Pinpoint the cell where the given text exists, returning its [X, Y] midpoint coordinate. 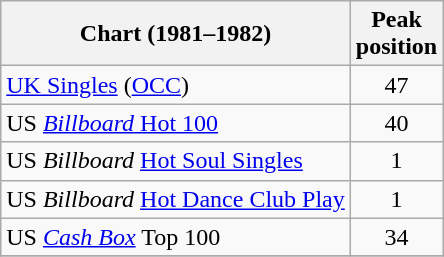
US Cash Box Top 100 [176, 237]
40 [396, 123]
47 [396, 85]
Peakposition [396, 34]
UK Singles (OCC) [176, 85]
34 [396, 237]
US Billboard Hot Soul Singles [176, 161]
US Billboard Hot 100 [176, 123]
US Billboard Hot Dance Club Play [176, 199]
Chart (1981–1982) [176, 34]
